For the text-containing cell, return its midpoint in (X, Y) coordinate format. 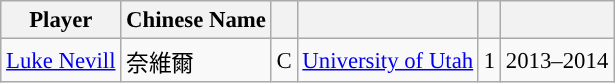
Chinese Name (196, 20)
C (284, 61)
Player (61, 20)
奈維爾 (196, 61)
2013–2014 (556, 61)
University of Utah (388, 61)
Luke Nevill (61, 61)
1 (489, 61)
